Locate the cell with the specified text and output its (X, Y) center coordinate. 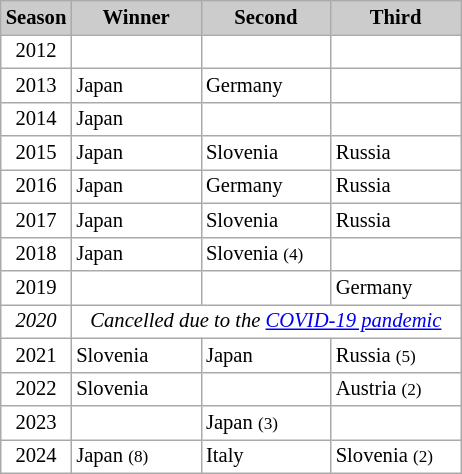
2012 (36, 51)
Second (266, 17)
Cancelled due to the COVID-19 pandemic (266, 321)
Japan (3) (266, 423)
2023 (36, 423)
Slovenia (4) (266, 254)
2014 (36, 119)
Italy (266, 456)
2013 (36, 85)
2024 (36, 456)
Third (396, 17)
2019 (36, 287)
Russia (5) (396, 355)
Season (36, 17)
2016 (36, 186)
2018 (36, 254)
2017 (36, 220)
2020 (36, 321)
2022 (36, 389)
2021 (36, 355)
2015 (36, 153)
Austria (2) (396, 389)
Japan (8) (136, 456)
Slovenia (2) (396, 456)
Winner (136, 17)
